Determine the (x, y) coordinate at the center of the cell enclosing the given text.  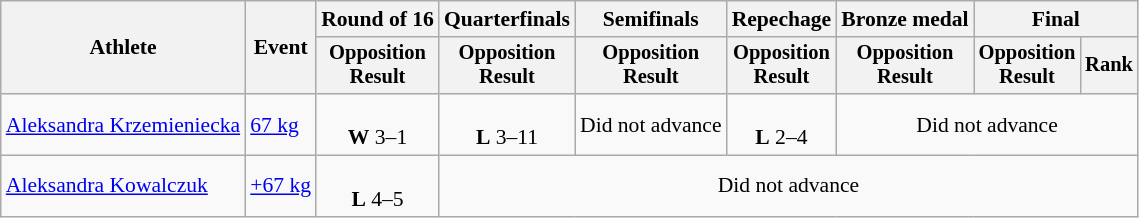
L 4–5 (378, 186)
L 3–11 (507, 124)
67 kg (280, 124)
Bronze medal (904, 19)
Rank (1109, 66)
Final (1056, 19)
Semifinals (651, 19)
Event (280, 48)
+67 kg (280, 186)
Athlete (123, 48)
Repechage (782, 19)
Round of 16 (378, 19)
Aleksandra Kowalczuk (123, 186)
L 2–4 (782, 124)
Aleksandra Krzemieniecka (123, 124)
Quarterfinals (507, 19)
W 3–1 (378, 124)
